Output the [x, y] coordinate of the center of the cell containing the given text.  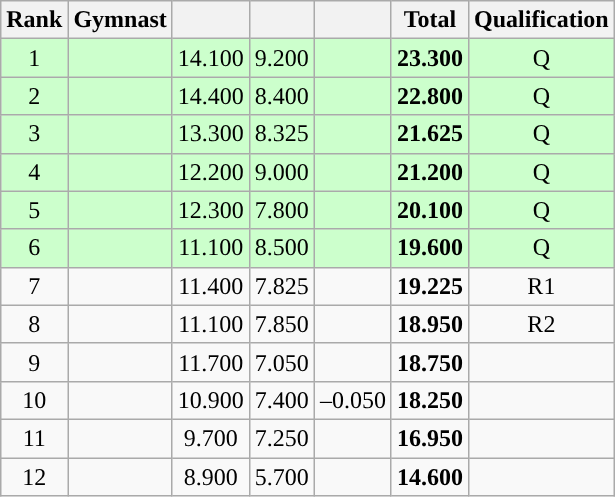
19.225 [430, 286]
7.825 [282, 286]
11.400 [210, 286]
Total [430, 20]
22.800 [430, 96]
3 [34, 134]
18.950 [430, 324]
11.700 [210, 362]
2 [34, 96]
7.050 [282, 362]
21.625 [430, 134]
20.100 [430, 210]
10.900 [210, 400]
19.600 [430, 248]
11 [34, 438]
23.300 [430, 58]
–0.050 [352, 400]
6 [34, 248]
7.250 [282, 438]
14.100 [210, 58]
12.300 [210, 210]
9 [34, 362]
18.750 [430, 362]
12 [34, 477]
5 [34, 210]
Gymnast [120, 20]
8.900 [210, 477]
16.950 [430, 438]
9.700 [210, 438]
14.600 [430, 477]
Rank [34, 20]
9.200 [282, 58]
13.300 [210, 134]
7.850 [282, 324]
7 [34, 286]
8.325 [282, 134]
7.400 [282, 400]
1 [34, 58]
10 [34, 400]
R2 [542, 324]
14.400 [210, 96]
7.800 [282, 210]
9.000 [282, 172]
12.200 [210, 172]
5.700 [282, 477]
Qualification [542, 20]
21.200 [430, 172]
4 [34, 172]
8 [34, 324]
8.500 [282, 248]
8.400 [282, 96]
R1 [542, 286]
18.250 [430, 400]
